Return the (x, y) coordinate for the center point of the cell that contains the specified text.  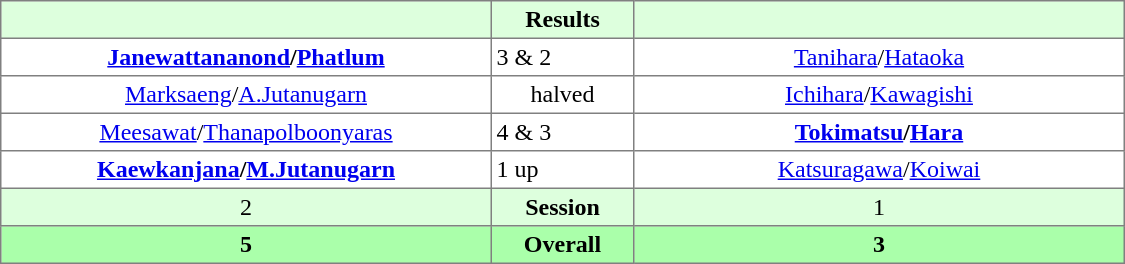
Ichihara/Kawagishi (879, 95)
halved (562, 95)
Results (562, 20)
1 up (562, 170)
4 & 3 (562, 132)
2 (246, 207)
5 (246, 245)
1 (879, 207)
Tokimatsu/Hara (879, 132)
Janewattananond/Phatlum (246, 57)
Katsuragawa/Koiwai (879, 170)
Overall (562, 245)
3 (879, 245)
Kaewkanjana/M.Jutanugarn (246, 170)
Meesawat/Thanapolboonyaras (246, 132)
Tanihara/Hataoka (879, 57)
3 & 2 (562, 57)
Marksaeng/A.Jutanugarn (246, 95)
Session (562, 207)
